Provide the [X, Y] coordinate of the cell's center where the given text is located.  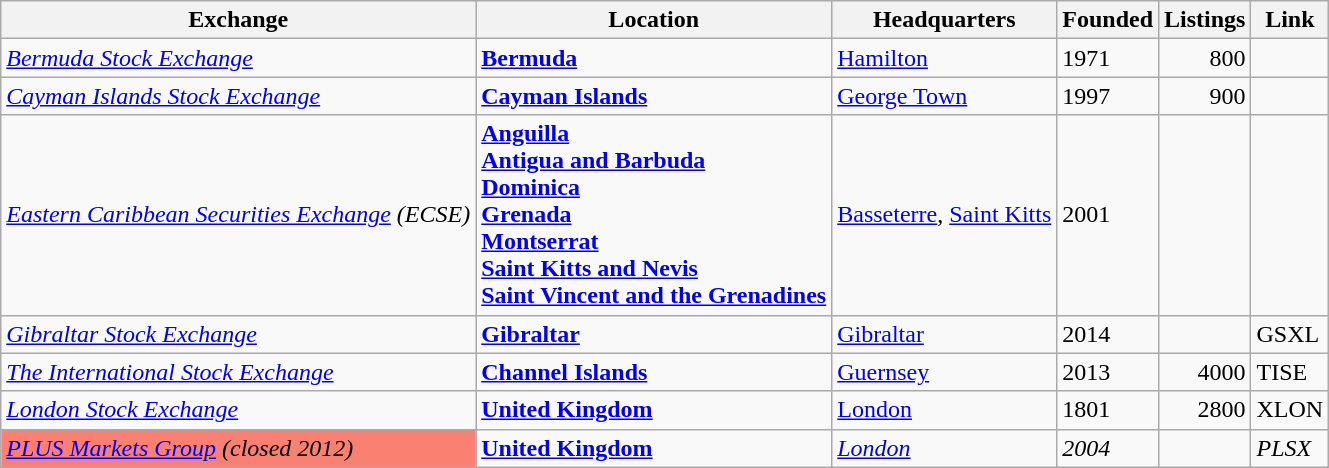
Bermuda Stock Exchange [238, 58]
Bermuda [654, 58]
2013 [1108, 372]
Hamilton [944, 58]
Eastern Caribbean Securities Exchange (ECSE) [238, 215]
Gibraltar Stock Exchange [238, 334]
1801 [1108, 410]
Anguilla Antigua and Barbuda Dominica Grenada Montserrat Saint Kitts and Nevis Saint Vincent and the Grenadines [654, 215]
PLUS Markets Group (closed 2012) [238, 448]
PLSX [1290, 448]
4000 [1205, 372]
1997 [1108, 96]
1971 [1108, 58]
XLON [1290, 410]
Cayman Islands Stock Exchange [238, 96]
London Stock Exchange [238, 410]
Listings [1205, 20]
GSXL [1290, 334]
Location [654, 20]
Cayman Islands [654, 96]
800 [1205, 58]
2001 [1108, 215]
2800 [1205, 410]
Link [1290, 20]
Channel Islands [654, 372]
2014 [1108, 334]
2004 [1108, 448]
TISE [1290, 372]
Exchange [238, 20]
Founded [1108, 20]
The International Stock Exchange [238, 372]
Guernsey [944, 372]
900 [1205, 96]
George Town [944, 96]
Basseterre, Saint Kitts [944, 215]
Headquarters [944, 20]
